Output the (x, y) coordinate of the center of the cell containing the given text.  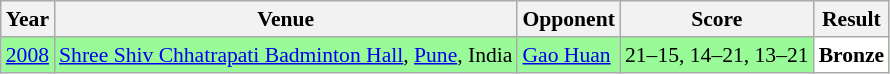
21–15, 14–21, 13–21 (717, 55)
Gao Huan (568, 55)
Opponent (568, 19)
2008 (28, 55)
Venue (286, 19)
Year (28, 19)
Bronze (852, 55)
Shree Shiv Chhatrapati Badminton Hall, Pune, India (286, 55)
Result (852, 19)
Score (717, 19)
